Output the [X, Y] coordinate of the center of the cell containing the given text.  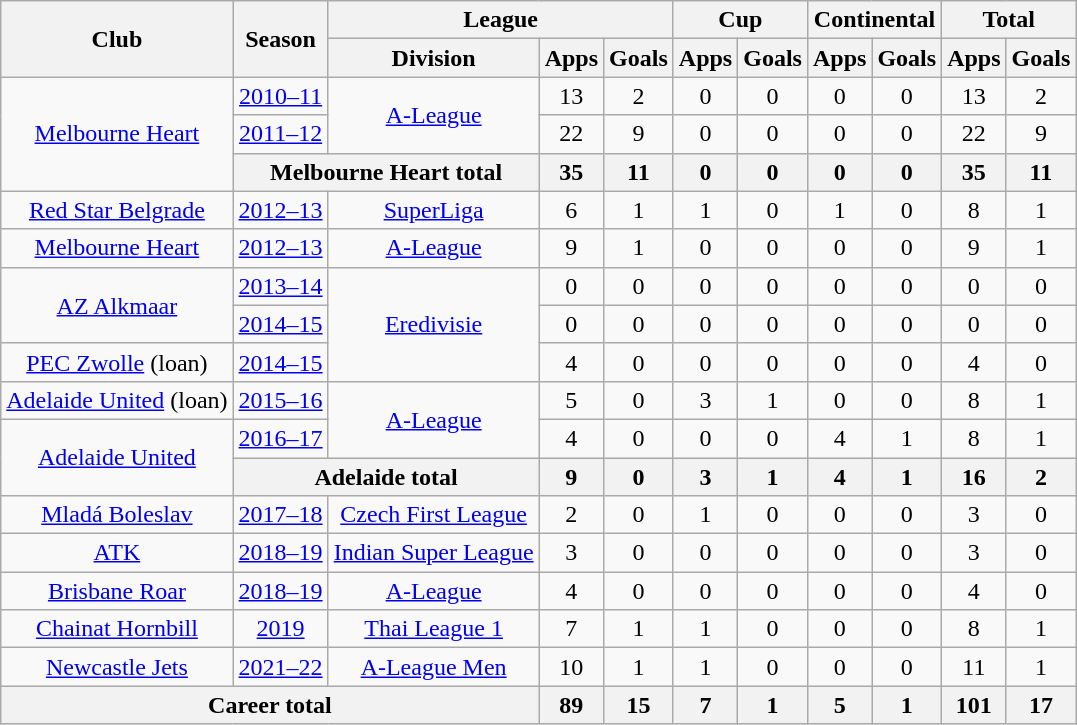
2011–12 [280, 134]
Chainat Hornbill [117, 629]
2013–14 [280, 286]
2021–22 [280, 667]
Cup [740, 20]
10 [571, 667]
Czech First League [434, 515]
101 [974, 705]
ATK [117, 553]
15 [639, 705]
16 [974, 477]
Adelaide United (loan) [117, 400]
Career total [270, 705]
2010–11 [280, 96]
Melbourne Heart total [386, 172]
AZ Alkmaar [117, 305]
Division [434, 58]
2016–17 [280, 438]
A-League Men [434, 667]
17 [1041, 705]
Red Star Belgrade [117, 210]
PEC Zwolle (loan) [117, 362]
2019 [280, 629]
Season [280, 39]
League [500, 20]
Mladá Boleslav [117, 515]
Brisbane Roar [117, 591]
2017–18 [280, 515]
89 [571, 705]
Adelaide United [117, 457]
Adelaide total [386, 477]
Indian Super League [434, 553]
Thai League 1 [434, 629]
6 [571, 210]
Newcastle Jets [117, 667]
Continental [874, 20]
Eredivisie [434, 324]
Club [117, 39]
Total [1009, 20]
2015–16 [280, 400]
SuperLiga [434, 210]
